Output the (x, y) coordinate of the center of the cell containing the given text.  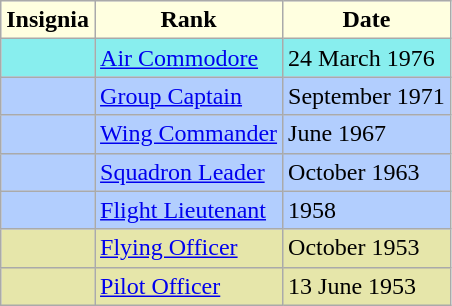
1958 (367, 210)
June 1967 (367, 134)
Rank (189, 20)
Date (367, 20)
Pilot Officer (189, 286)
Group Captain (189, 96)
24 March 1976 (367, 58)
October 1963 (367, 172)
October 1953 (367, 248)
Flying Officer (189, 248)
Insignia (48, 20)
Air Commodore (189, 58)
Flight Lieutenant (189, 210)
Squadron Leader (189, 172)
13 June 1953 (367, 286)
Wing Commander (189, 134)
September 1971 (367, 96)
